Pinpoint the cell where the given text exists, returning its (X, Y) midpoint coordinate. 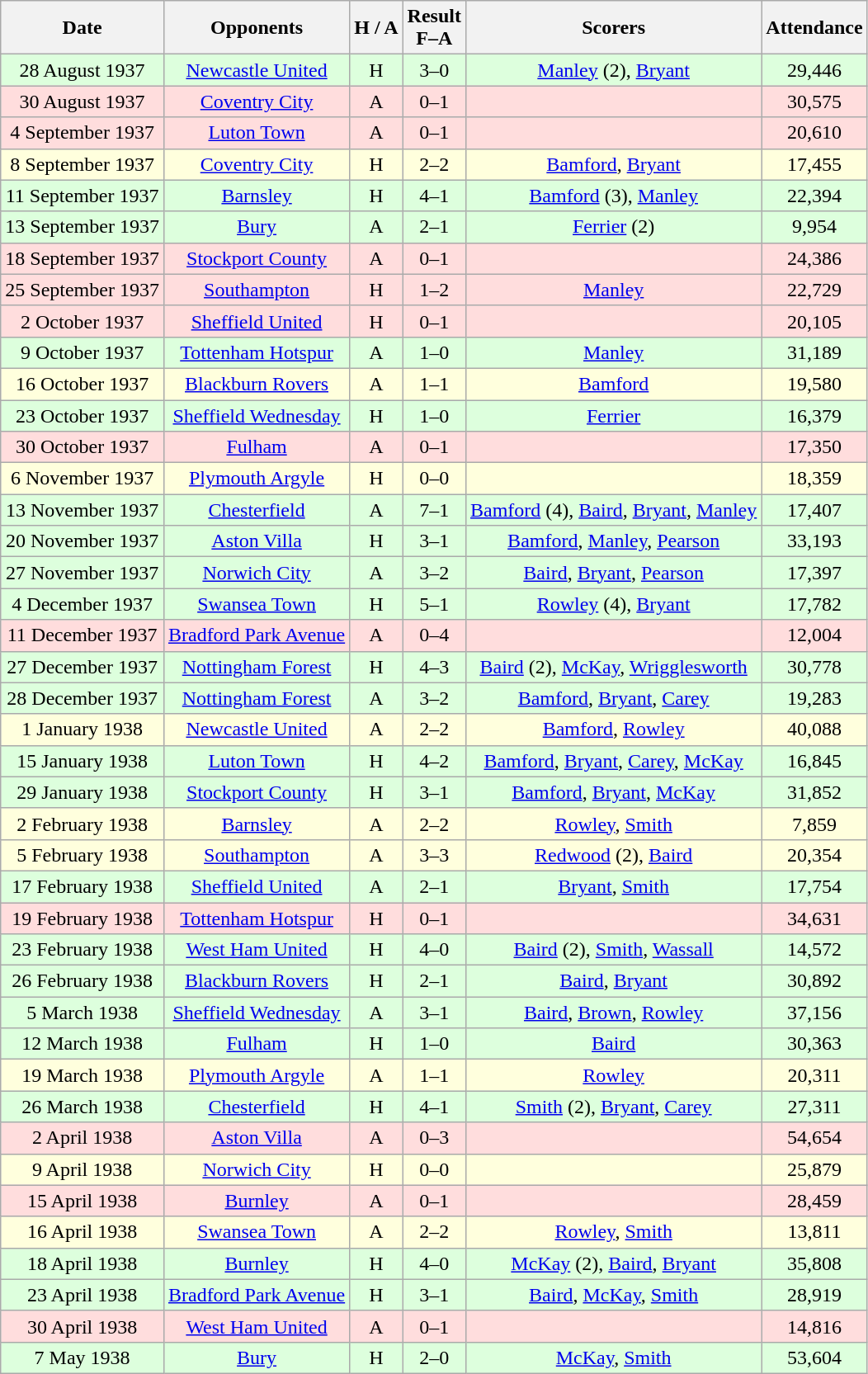
14,572 (814, 950)
Rowley (4), Bryant (613, 604)
Rowley (613, 1075)
2–0 (434, 1357)
17,397 (814, 573)
8 September 1937 (83, 164)
30,778 (814, 667)
16 April 1938 (83, 1232)
Ferrier (2) (613, 227)
14,816 (814, 1326)
24,386 (814, 258)
McKay, Smith (613, 1357)
20,105 (814, 321)
31,852 (814, 792)
Bamford (613, 384)
Smith (2), Bryant, Carey (613, 1107)
54,654 (814, 1138)
Bamford, Bryant, McKay (613, 792)
33,193 (814, 541)
18,359 (814, 479)
0–4 (434, 635)
9,954 (814, 227)
7–1 (434, 510)
22,394 (814, 196)
18 April 1938 (83, 1263)
Bamford, Bryant, Carey (613, 698)
28,919 (814, 1295)
18 September 1937 (83, 258)
17,782 (814, 604)
28,459 (814, 1201)
20,311 (814, 1075)
22,729 (814, 290)
17,407 (814, 510)
1–2 (434, 290)
27 December 1937 (83, 667)
17,754 (814, 886)
11 September 1937 (83, 196)
ResultF–A (434, 28)
Baird (613, 1044)
19 March 1938 (83, 1075)
Bamford, Bryant, Carey, McKay (613, 761)
19 February 1938 (83, 918)
4–2 (434, 761)
30,575 (814, 102)
29,446 (814, 70)
19,283 (814, 698)
30 April 1938 (83, 1326)
23 April 1938 (83, 1295)
13 September 1937 (83, 227)
27 November 1937 (83, 573)
23 October 1937 (83, 415)
Bamford (3), Manley (613, 196)
19,580 (814, 384)
2 April 1938 (83, 1138)
26 February 1938 (83, 981)
2 February 1938 (83, 824)
2 October 1937 (83, 321)
53,604 (814, 1357)
Bamford, Rowley (613, 729)
25 September 1937 (83, 290)
20,354 (814, 855)
12 March 1938 (83, 1044)
3–0 (434, 70)
4 September 1937 (83, 133)
4–3 (434, 667)
28 December 1937 (83, 698)
15 January 1938 (83, 761)
20,610 (814, 133)
Ferrier (613, 415)
Redwood (2), Baird (613, 855)
1 January 1938 (83, 729)
26 March 1938 (83, 1107)
9 October 1937 (83, 352)
30,363 (814, 1044)
5 February 1938 (83, 855)
Baird (2), McKay, Wrigglesworth (613, 667)
Bamford, Manley, Pearson (613, 541)
4 December 1937 (83, 604)
30 October 1937 (83, 447)
0–3 (434, 1138)
Attendance (814, 28)
5–1 (434, 604)
Bamford, Bryant (613, 164)
40,088 (814, 729)
15 April 1938 (83, 1201)
Baird, Bryant (613, 981)
Date (83, 28)
17 February 1938 (83, 886)
13 November 1937 (83, 510)
30 August 1937 (83, 102)
20 November 1937 (83, 541)
7,859 (814, 824)
11 December 1937 (83, 635)
27,311 (814, 1107)
16,379 (814, 415)
McKay (2), Baird, Bryant (613, 1263)
9 April 1938 (83, 1169)
Bryant, Smith (613, 886)
Bamford (4), Baird, Bryant, Manley (613, 510)
23 February 1938 (83, 950)
Manley (2), Bryant (613, 70)
16,845 (814, 761)
28 August 1937 (83, 70)
29 January 1938 (83, 792)
17,455 (814, 164)
25,879 (814, 1169)
Baird, Bryant, Pearson (613, 573)
35,808 (814, 1263)
16 October 1937 (83, 384)
5 March 1938 (83, 1013)
31,189 (814, 352)
Scorers (613, 28)
6 November 1937 (83, 479)
3–3 (434, 855)
Baird, Brown, Rowley (613, 1013)
Baird (2), Smith, Wassall (613, 950)
7 May 1938 (83, 1357)
H / A (376, 28)
37,156 (814, 1013)
12,004 (814, 635)
17,350 (814, 447)
Opponents (256, 28)
34,631 (814, 918)
30,892 (814, 981)
13,811 (814, 1232)
Baird, McKay, Smith (613, 1295)
